From the cell containing the given text, extract its center point as [X, Y] coordinate. 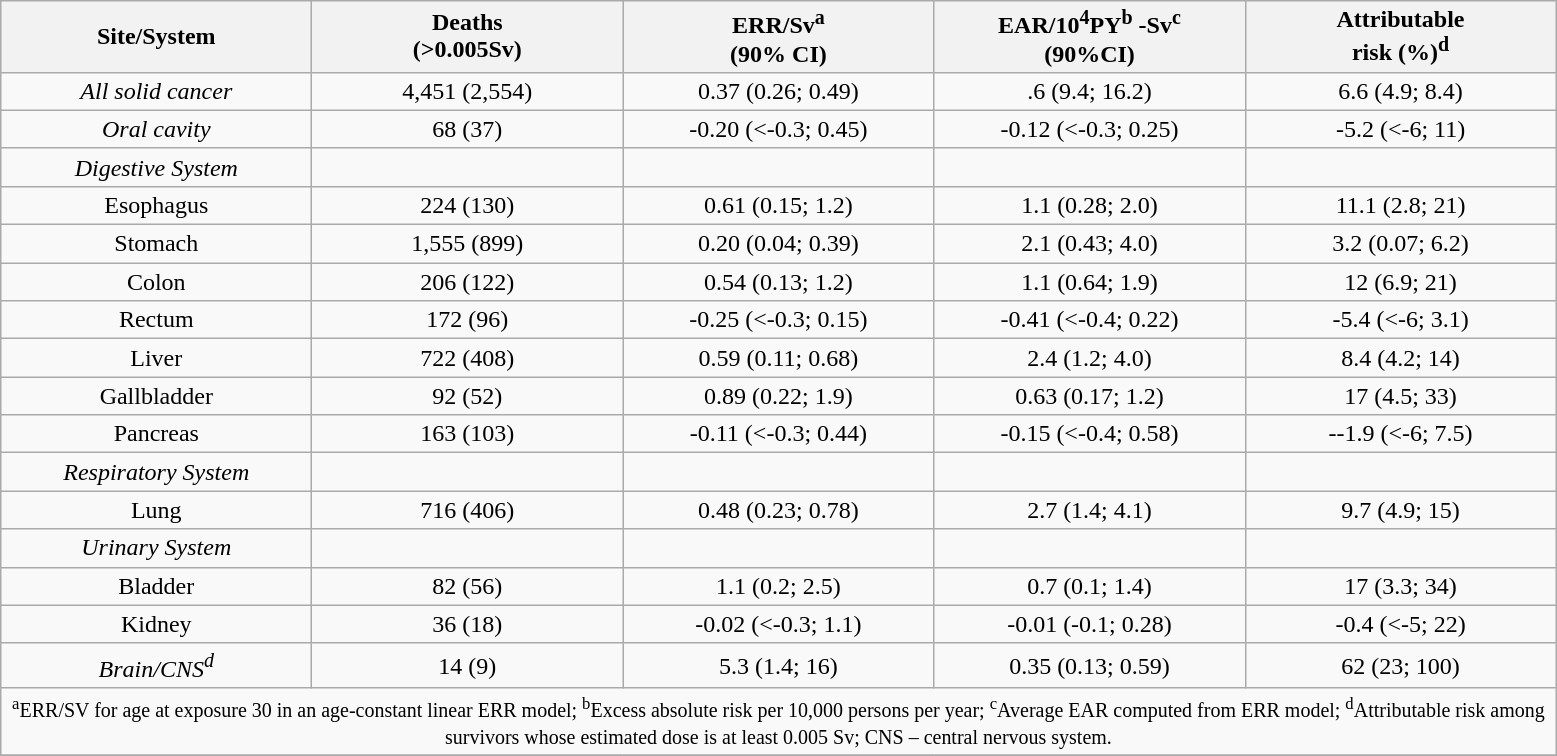
Site/System [156, 37]
0.37 (0.26; 0.49) [778, 91]
-0.41 (<-0.4; 0.22) [1090, 320]
Attributablerisk (%)d [1400, 37]
Urinary System [156, 548]
-0.02 (<-0.3; 1.1) [778, 624]
2.1 (0.43; 4.0) [1090, 244]
224 (130) [468, 205]
6.6 (4.9; 8.4) [1400, 91]
172 (96) [468, 320]
5.3 (1.4; 16) [778, 666]
-0.12 (<-0.3; 0.25) [1090, 129]
Gallbladder [156, 396]
11.1 (2.8; 21) [1400, 205]
Pancreas [156, 434]
Stomach [156, 244]
62 (23; 100) [1400, 666]
0.54 (0.13; 1.2) [778, 282]
12 (6.9; 21) [1400, 282]
0.7 (0.1; 1.4) [1090, 586]
68 (37) [468, 129]
.6 (9.4; 16.2) [1090, 91]
1.1 (0.28; 2.0) [1090, 205]
-5.2 (<-6; 11) [1400, 129]
1,555 (899) [468, 244]
-0.11 (<-0.3; 0.44) [778, 434]
Deaths(>0.005Sv) [468, 37]
17 (4.5; 33) [1400, 396]
--1.9 (<-6; 7.5) [1400, 434]
-0.25 (<-0.3; 0.15) [778, 320]
-0.4 (<-5; 22) [1400, 624]
716 (406) [468, 510]
-0.20 (<-0.3; 0.45) [778, 129]
82 (56) [468, 586]
-5.4 (<-6; 3.1) [1400, 320]
EAR/104PYb -Svc(90%CI) [1090, 37]
-0.01 (-0.1; 0.28) [1090, 624]
1.1 (0.64; 1.9) [1090, 282]
206 (122) [468, 282]
0.20 (0.04; 0.39) [778, 244]
-0.15 (<-0.4; 0.58) [1090, 434]
3.2 (0.07; 6.2) [1400, 244]
Brain/CNSd [156, 666]
Bladder [156, 586]
2.4 (1.2; 4.0) [1090, 358]
0.89 (0.22; 1.9) [778, 396]
0.35 (0.13; 0.59) [1090, 666]
Respiratory System [156, 472]
17 (3.3; 34) [1400, 586]
8.4 (4.2; 14) [1400, 358]
9.7 (4.9; 15) [1400, 510]
36 (18) [468, 624]
163 (103) [468, 434]
Rectum [156, 320]
14 (9) [468, 666]
Oral cavity [156, 129]
ERR/Sva(90% CI) [778, 37]
All solid cancer [156, 91]
Colon [156, 282]
1.1 (0.2; 2.5) [778, 586]
Esophagus [156, 205]
92 (52) [468, 396]
0.48 (0.23; 0.78) [778, 510]
4,451 (2,554) [468, 91]
0.59 (0.11; 0.68) [778, 358]
0.61 (0.15; 1.2) [778, 205]
0.63 (0.17; 1.2) [1090, 396]
Digestive System [156, 167]
722 (408) [468, 358]
Liver [156, 358]
Lung [156, 510]
2.7 (1.4; 4.1) [1090, 510]
Kidney [156, 624]
